Scan for the cell matching the given text and deliver its (X, Y) coordinate at center. 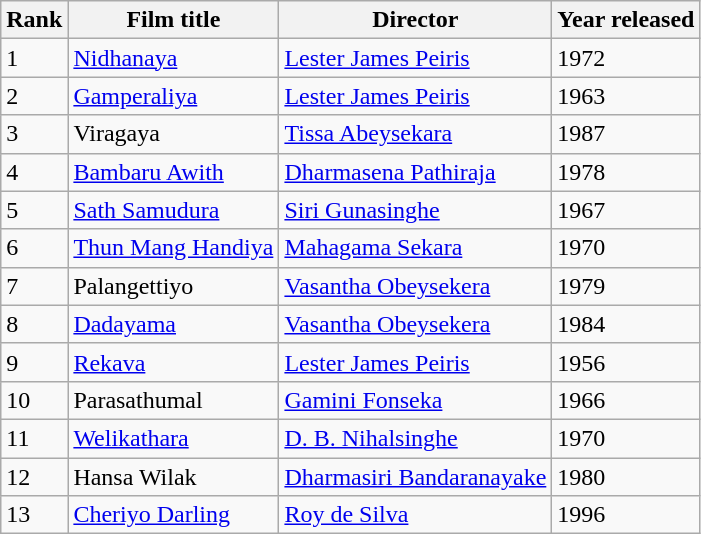
Siri Gunasinghe (416, 210)
1979 (626, 286)
1956 (626, 362)
Film title (174, 20)
Gamperaliya (174, 96)
Dadayama (174, 324)
Hansa Wilak (174, 477)
2 (34, 96)
1972 (626, 58)
6 (34, 248)
Palangettiyo (174, 286)
9 (34, 362)
Viragaya (174, 134)
Bambaru Awith (174, 172)
Sath Samudura (174, 210)
1980 (626, 477)
D. B. Nihalsinghe (416, 438)
1996 (626, 515)
Welikathara (174, 438)
Rank (34, 20)
1987 (626, 134)
13 (34, 515)
1967 (626, 210)
Cheriyo Darling (174, 515)
1 (34, 58)
Year released (626, 20)
1978 (626, 172)
Thun Mang Handiya (174, 248)
11 (34, 438)
Dharmasena Pathiraja (416, 172)
Parasathumal (174, 400)
5 (34, 210)
Gamini Fonseka (416, 400)
Director (416, 20)
Dharmasiri Bandaranayake (416, 477)
12 (34, 477)
10 (34, 400)
Rekava (174, 362)
1963 (626, 96)
1984 (626, 324)
Nidhanaya (174, 58)
4 (34, 172)
3 (34, 134)
Tissa Abeysekara (416, 134)
Mahagama Sekara (416, 248)
8 (34, 324)
1966 (626, 400)
7 (34, 286)
Roy de Silva (416, 515)
